Capture the cell that displays the provided text and extract its (X, Y) central coordinate. 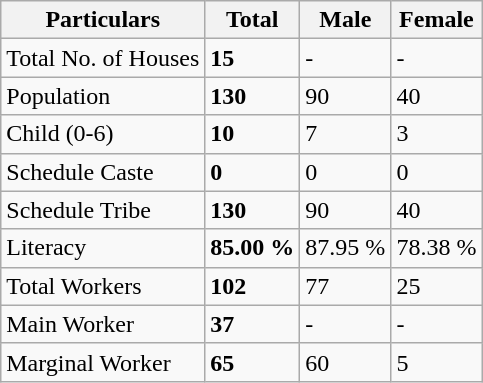
Schedule Caste (103, 172)
Total (252, 20)
37 (252, 324)
10 (252, 134)
Total No. of Houses (103, 58)
Schedule Tribe (103, 210)
Main Worker (103, 324)
Literacy (103, 248)
65 (252, 362)
7 (346, 134)
77 (346, 286)
87.95 % (346, 248)
Male (346, 20)
78.38 % (436, 248)
Female (436, 20)
Marginal Worker (103, 362)
3 (436, 134)
Population (103, 96)
15 (252, 58)
Child (0-6) (103, 134)
85.00 % (252, 248)
Particulars (103, 20)
102 (252, 286)
Total Workers (103, 286)
60 (346, 362)
5 (436, 362)
25 (436, 286)
